Return [X, Y] of the center of cell containing provided text 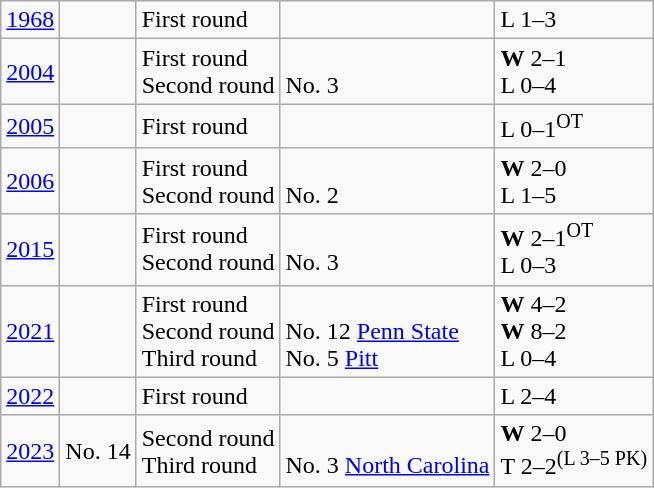
L 1–3 [574, 20]
First roundSecond roundThird round [208, 331]
2023 [30, 451]
L 2–4 [574, 396]
W 4–2W 8–2L 0–4 [574, 331]
Second roundThird round [208, 451]
W 2–0T 2–2(L 3–5 PK) [574, 451]
2021 [30, 331]
W 2–1L 0–4 [574, 72]
2005 [30, 126]
No. 14 [98, 451]
L 0–1OT [574, 126]
W 2–0L 1–5 [574, 180]
2006 [30, 180]
No. 2 [388, 180]
W 2–1OTL 0–3 [574, 249]
2004 [30, 72]
No. 3 North Carolina [388, 451]
2015 [30, 249]
1968 [30, 20]
No. 12 Penn StateNo. 5 Pitt [388, 331]
2022 [30, 396]
